Return the [x, y] coordinate for the center point of the cell that contains the specified text.  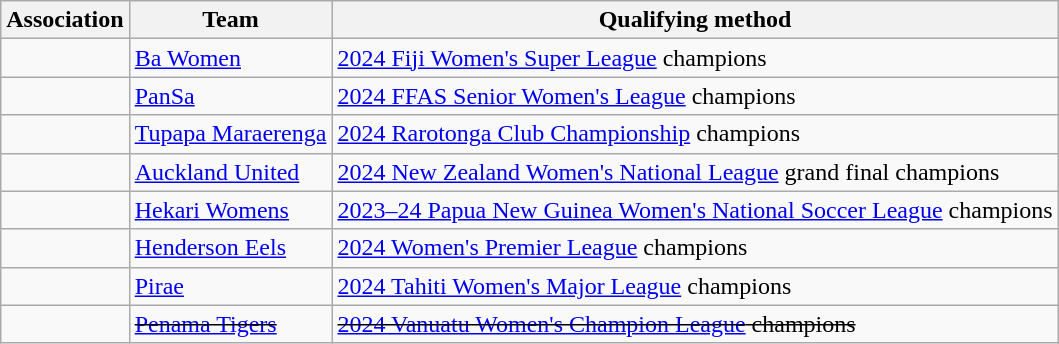
2023–24 Papua New Guinea Women's National Soccer League champions [695, 210]
2024 Rarotonga Club Championship champions [695, 134]
Penama Tigers [230, 324]
2024 Vanuatu Women's Champion League champions [695, 324]
PanSa [230, 96]
Association [65, 20]
Team [230, 20]
Hekari Womens [230, 210]
Pirae [230, 286]
Ba Women [230, 58]
Henderson Eels [230, 248]
2024 Fiji Women's Super League champions [695, 58]
Tupapa Maraerenga [230, 134]
2024 Women's Premier League champions [695, 248]
Qualifying method [695, 20]
2024 Tahiti Women's Major League champions [695, 286]
Auckland United [230, 172]
2024 New Zealand Women's National League grand final champions [695, 172]
2024 FFAS Senior Women's League champions [695, 96]
